Extract the [X, Y] coordinate from the center of the cell holding the provided text.  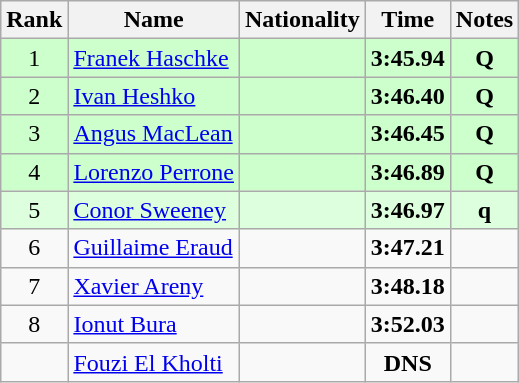
Name [154, 20]
3:52.03 [408, 324]
7 [34, 286]
3:46.45 [408, 134]
q [484, 210]
3:45.94 [408, 58]
3:47.21 [408, 248]
Time [408, 20]
6 [34, 248]
Ivan Heshko [154, 96]
3:48.18 [408, 286]
Guillaime Eraud [154, 248]
Rank [34, 20]
3 [34, 134]
3:46.89 [408, 172]
Nationality [303, 20]
Conor Sweeney [154, 210]
4 [34, 172]
Franek Haschke [154, 58]
3:46.40 [408, 96]
Ionut Bura [154, 324]
Fouzi El Kholti [154, 362]
Xavier Areny [154, 286]
1 [34, 58]
5 [34, 210]
DNS [408, 362]
3:46.97 [408, 210]
8 [34, 324]
Notes [484, 20]
Lorenzo Perrone [154, 172]
2 [34, 96]
Angus MacLean [154, 134]
